Search for the cell housing the specified text and yield its [X, Y] center coordinate. 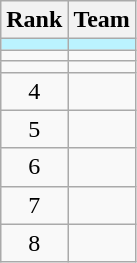
5 [34, 129]
4 [34, 91]
7 [34, 205]
Team [102, 20]
Rank [34, 20]
8 [34, 243]
6 [34, 167]
